Scan for the cell matching the given text and deliver its (x, y) coordinate at center. 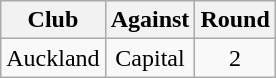
Club (53, 20)
2 (235, 58)
Against (150, 20)
Auckland (53, 58)
Round (235, 20)
Capital (150, 58)
